Extract the [x, y] coordinate from the center of the cell holding the provided text.  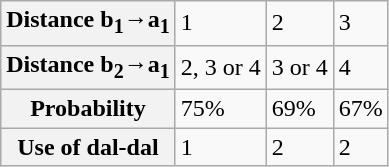
2, 3 or 4 [220, 67]
Probability [88, 108]
3 [360, 23]
4 [360, 67]
Distance b2→a1 [88, 67]
69% [300, 108]
Use of dal-dal [88, 147]
Distance b1→a1 [88, 23]
75% [220, 108]
3 or 4 [300, 67]
67% [360, 108]
